Return the [x, y] coordinate for the center point of the cell that contains the specified text.  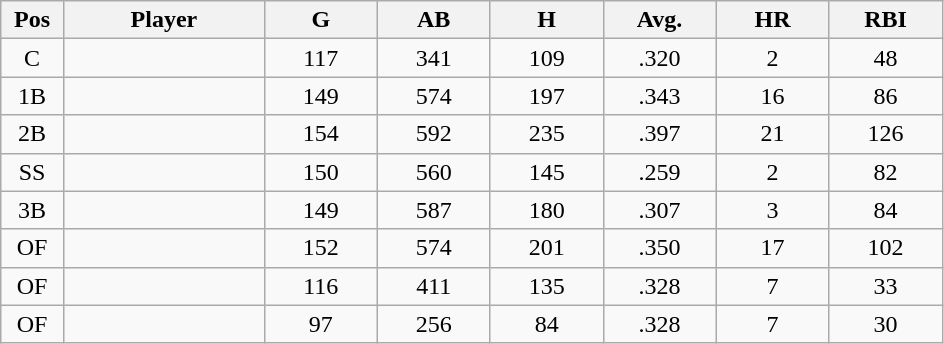
116 [320, 286]
201 [546, 248]
16 [772, 96]
H [546, 20]
G [320, 20]
Pos [32, 20]
150 [320, 172]
.343 [660, 96]
30 [886, 324]
587 [434, 210]
256 [434, 324]
33 [886, 286]
180 [546, 210]
82 [886, 172]
97 [320, 324]
AB [434, 20]
SS [32, 172]
86 [886, 96]
17 [772, 248]
.259 [660, 172]
102 [886, 248]
C [32, 58]
592 [434, 134]
21 [772, 134]
109 [546, 58]
235 [546, 134]
48 [886, 58]
2B [32, 134]
Player [164, 20]
197 [546, 96]
126 [886, 134]
.320 [660, 58]
411 [434, 286]
135 [546, 286]
117 [320, 58]
.397 [660, 134]
152 [320, 248]
.307 [660, 210]
341 [434, 58]
1B [32, 96]
154 [320, 134]
Avg. [660, 20]
HR [772, 20]
560 [434, 172]
.350 [660, 248]
145 [546, 172]
RBI [886, 20]
3 [772, 210]
3B [32, 210]
